Capture the cell that displays the provided text and extract its [X, Y] central coordinate. 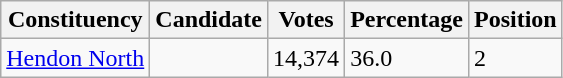
Position [515, 20]
Constituency [76, 20]
Votes [306, 20]
Hendon North [76, 58]
36.0 [407, 58]
Percentage [407, 20]
Candidate [209, 20]
14,374 [306, 58]
2 [515, 58]
